Scan for the cell matching the given text and deliver its (X, Y) coordinate at center. 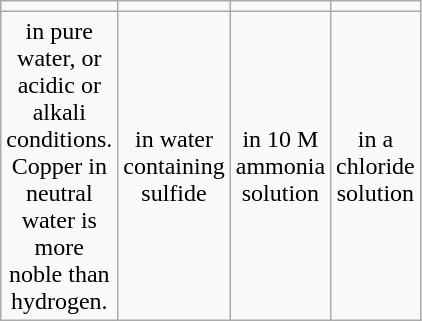
in 10 M ammonia solution (280, 166)
in pure water, or acidic or alkali conditions. Copper in neutral water is more noble than hydrogen. (60, 166)
in a chloride solution (376, 166)
in water containing sulfide (174, 166)
